Search for the cell housing the specified text and yield its (x, y) center coordinate. 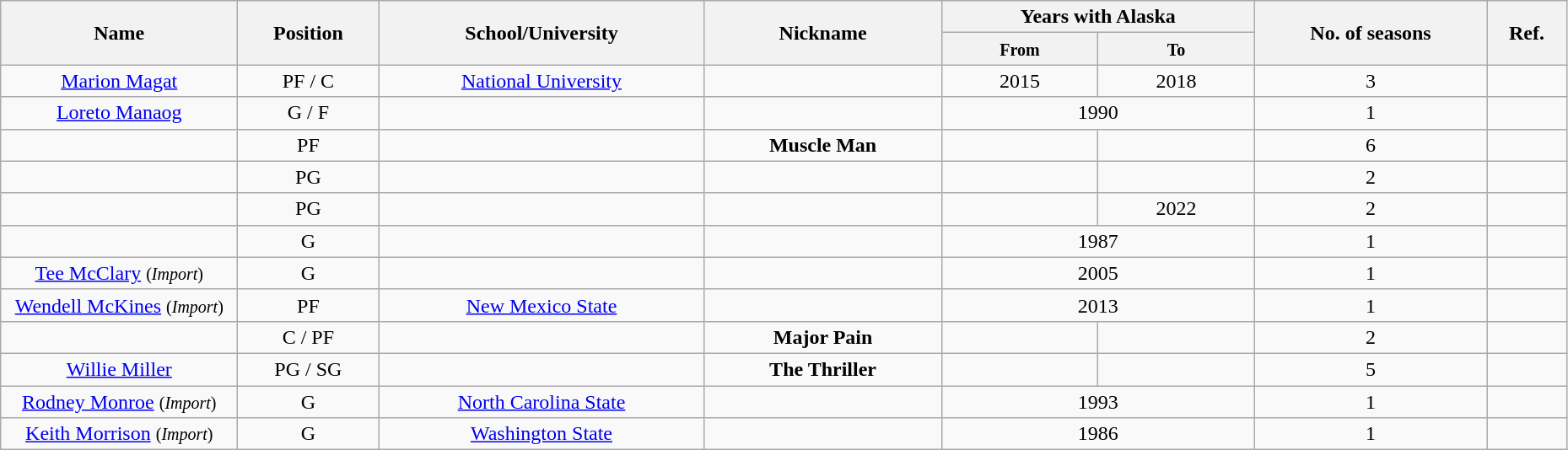
2013 (1098, 305)
6 (1370, 145)
1990 (1098, 113)
Years with Alaska (1098, 17)
PG / SG (309, 369)
PF / C (309, 81)
2022 (1177, 209)
National University (542, 81)
No. of seasons (1370, 33)
G / F (309, 113)
Name (120, 33)
From (1020, 49)
Position (309, 33)
Washington State (542, 434)
2015 (1020, 81)
Major Pain (823, 337)
C / PF (309, 337)
3 (1370, 81)
1987 (1098, 241)
School/University (542, 33)
1993 (1098, 402)
Rodney Monroe (Import) (120, 402)
Nickname (823, 33)
New Mexico State (542, 305)
North Carolina State (542, 402)
To (1177, 49)
Willie Miller (120, 369)
5 (1370, 369)
Ref. (1527, 33)
Keith Morrison (Import) (120, 434)
Wendell McKines (Import) (120, 305)
1986 (1098, 434)
Marion Magat (120, 81)
2005 (1098, 273)
2018 (1177, 81)
Loreto Manaog (120, 113)
Muscle Man (823, 145)
Tee McClary (Import) (120, 273)
The Thriller (823, 369)
